Provide the [X, Y] coordinate of the cell's center where the given text is located.  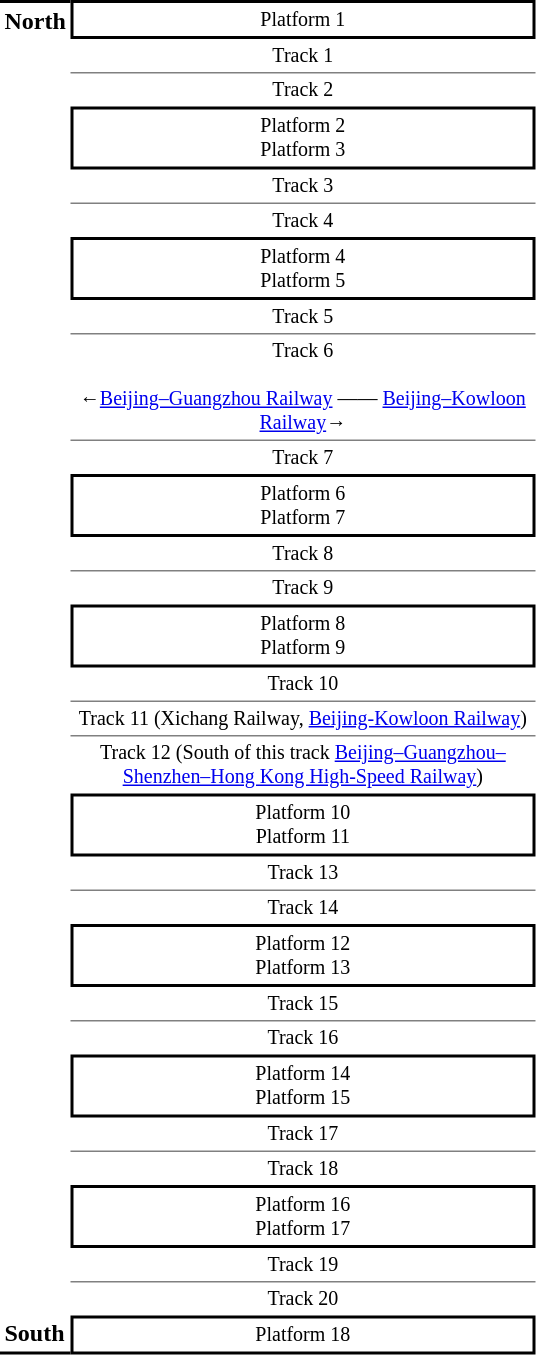
Track 5 [302, 317]
Track 20 [302, 1298]
Platform 10Platform 11 [302, 826]
Track 1 [302, 56]
Track 9 [302, 588]
Track 3 [302, 187]
Track 14 [302, 908]
Track 15 [302, 1004]
Platform 12Platform 13 [302, 956]
Platform 4Platform 5 [302, 268]
Track 19 [302, 1265]
Track 10 [302, 685]
Track 7 [302, 458]
North [35, 658]
Track 11 (Xichang Railway, Beijing-Kowloon Railway) [302, 719]
Track 8 [302, 554]
Track 12 (South of this track Beijing–Guangzhou–Shenzhen–Hong Kong High-Speed Railway) [302, 764]
Platform 16Platform 17 [302, 1216]
Track 4 [302, 220]
Track 2 [302, 89]
Track 18 [302, 1168]
South [35, 1336]
Platform 6Platform 7 [302, 506]
Track 13 [302, 873]
Platform 14Platform 15 [302, 1086]
Platform 1 [302, 20]
Platform 2Platform 3 [302, 138]
Track 17 [302, 1135]
Track 6 ←Beijing–Guangzhou Railway —— Beijing–Kowloon Railway→ [302, 387]
Platform 8Platform 9 [302, 636]
Platform 18 [302, 1336]
Track 16 [302, 1038]
